Determine the [x, y] coordinate at the center of the cell enclosing the given text.  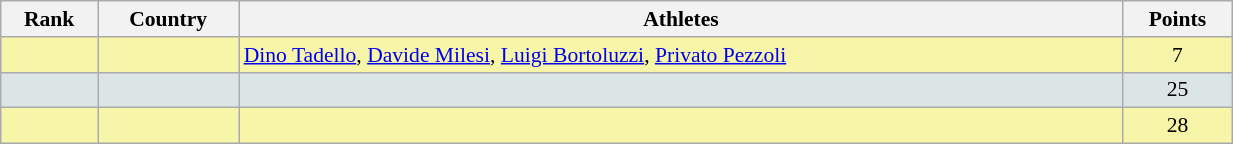
Rank [50, 19]
7 [1177, 55]
Athletes [682, 19]
Dino Tadello, Davide Milesi, Luigi Bortoluzzi, Privato Pezzoli [682, 55]
28 [1177, 126]
Country [168, 19]
Points [1177, 19]
25 [1177, 90]
